Find where the given text appears and provide that cell's center as [x, y] coordinate. 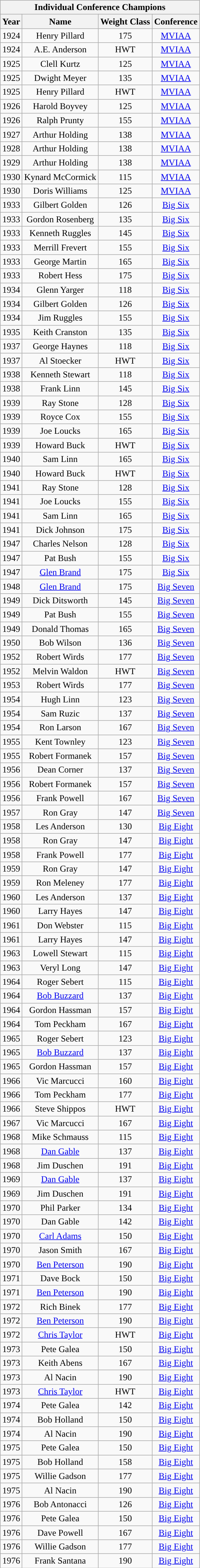
Carl Adams [60, 1236]
1967 [11, 1123]
Name [60, 22]
134 [125, 1208]
Donald Thomas [60, 629]
Harold Boyvey [60, 106]
158 [125, 1462]
130 [125, 826]
Dwight Meyer [60, 78]
Clell Kurtz [60, 64]
Jason Smith [60, 1250]
160 [125, 1081]
Frank Santana [60, 1561]
Rich Binek [60, 1306]
Phil Parker [60, 1208]
Dick Johnson [60, 530]
Merrill Frevert [60, 247]
Kenneth Stewart [60, 374]
Bob Antonacci [60, 1504]
Royce Cox [60, 417]
1935 [11, 332]
Steve Shippos [60, 1109]
Al Stoecker [60, 360]
Charles Nelson [60, 544]
Kent Townley [60, 742]
Jim Ruggles [60, 318]
Gordon Rosenberg [60, 219]
1953 [11, 685]
Dave Powell [60, 1533]
Don Webster [60, 925]
Veryl Long [60, 968]
Sam Ruzic [60, 714]
1929 [11, 163]
Individual Conference Champions [100, 7]
1957 [11, 812]
Doris Williams [60, 191]
Kenneth Ruggles [60, 233]
Weight Class [125, 22]
George Haynes [60, 346]
Frank Linn [60, 388]
A.E. Anderson [60, 50]
Year [11, 22]
1927 [11, 134]
Ron Larson [60, 728]
Keith Cranston [60, 332]
Kynard McCormick [60, 177]
Ralph Prunty [60, 120]
Bob Wilson [60, 643]
Keith Abens [60, 1363]
George Martin [60, 262]
1950 [11, 643]
136 [125, 643]
Mike Schmauss [60, 1137]
1948 [11, 586]
Robert Hess [60, 276]
Dean Corner [60, 770]
Conference [176, 22]
Lowell Stewart [60, 954]
Dave Bock [60, 1278]
Glenn Yarger [60, 290]
Dick Ditsworth [60, 600]
Ron Meleney [60, 883]
1928 [11, 148]
Melvin Waldon [60, 671]
Hugh Linn [60, 699]
